Detect which cell encompasses the target text, then output its [X, Y] center coordinate. 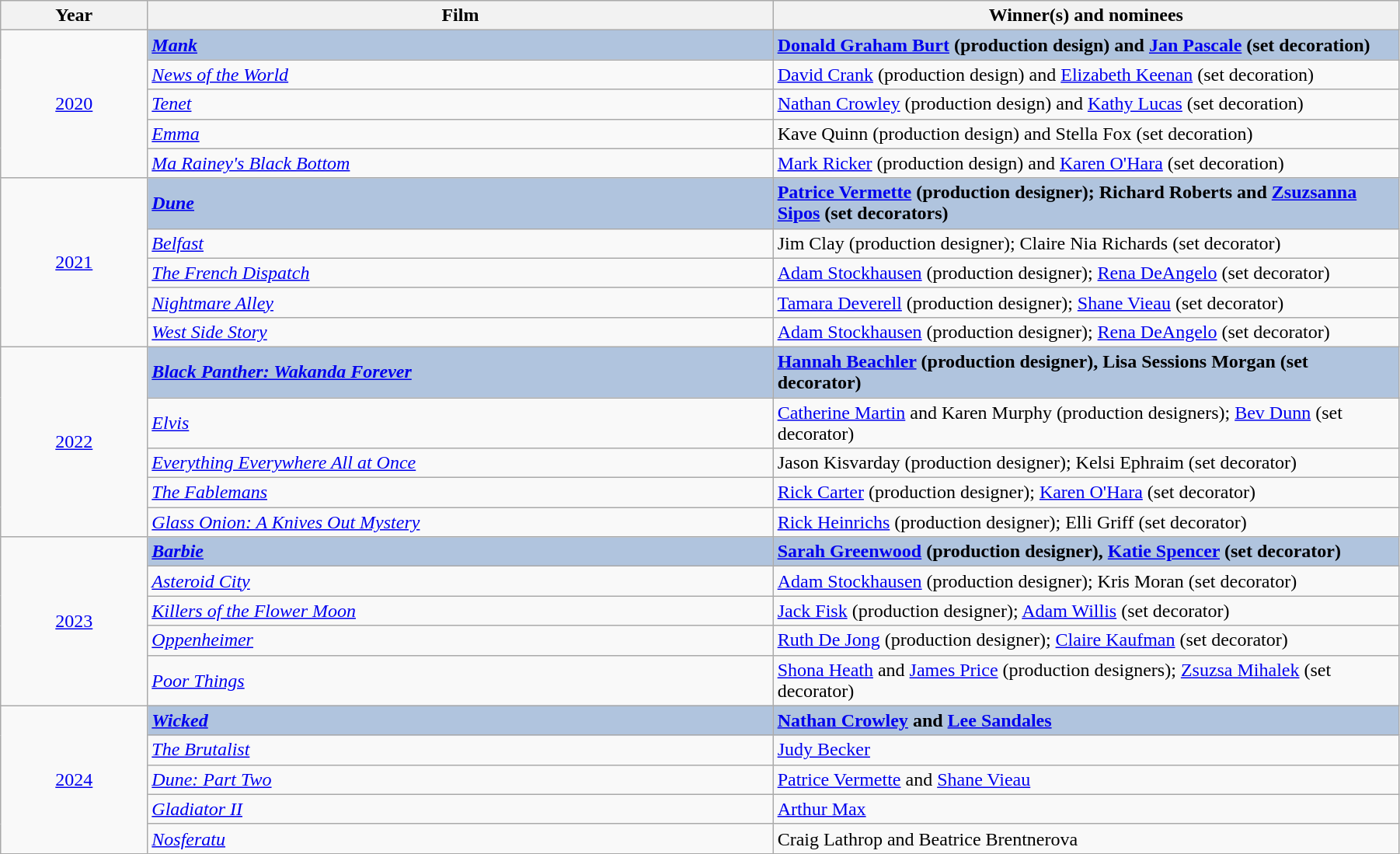
The Brutalist [460, 750]
Jason Kisvarday (production designer); Kelsi Ephraim (set decorator) [1086, 463]
Gladiator II [460, 809]
Belfast [460, 243]
Oppenheimer [460, 640]
Jim Clay (production designer); Claire Nia Richards (set decorator) [1086, 243]
Tenet [460, 104]
Killers of the Flower Moon [460, 611]
Arthur Max [1086, 809]
Winner(s) and nominees [1086, 16]
Tamara Deverell (production designer); Shane Vieau (set decorator) [1086, 302]
Jack Fisk (production designer); Adam Willis (set decorator) [1086, 611]
Catherine Martin and Karen Murphy (production designers); Bev Dunn (set decorator) [1086, 423]
Asteroid City [460, 581]
Ma Rainey's Black Bottom [460, 163]
Dune: Part Two [460, 779]
Poor Things [460, 681]
Patrice Vermette (production designer); Richard Roberts and Zsuzsanna Sipos (set decorators) [1086, 204]
Wicked [460, 720]
Black Panther: Wakanda Forever [460, 371]
2022 [75, 441]
Judy Becker [1086, 750]
Dune [460, 204]
Mark Ricker (production design) and Karen O'Hara (set decoration) [1086, 163]
Donald Graham Burt (production design) and Jan Pascale (set decoration) [1086, 45]
Elvis [460, 423]
Glass Onion: A Knives Out Mystery [460, 522]
Nathan Crowley (production design) and Kathy Lucas (set decoration) [1086, 104]
The French Dispatch [460, 273]
2023 [75, 622]
Ruth De Jong (production designer); Claire Kaufman (set decorator) [1086, 640]
News of the World [460, 75]
David Crank (production design) and Elizabeth Keenan (set decoration) [1086, 75]
Film [460, 16]
Mank [460, 45]
Kave Quinn (production design) and Stella Fox (set decoration) [1086, 134]
2021 [75, 263]
Craig Lathrop and Beatrice Brentnerova [1086, 838]
Shona Heath and James Price (production designers); Zsuzsa Mihalek (set decorator) [1086, 681]
West Side Story [460, 332]
Adam Stockhausen (production designer); Kris Moran (set decorator) [1086, 581]
Barbie [460, 552]
Nathan Crowley and Lee Sandales [1086, 720]
The Fablemans [460, 493]
Nightmare Alley [460, 302]
Patrice Vermette and Shane Vieau [1086, 779]
2020 [75, 104]
Rick Heinrichs (production designer); Elli Griff (set decorator) [1086, 522]
Everything Everywhere All at Once [460, 463]
Hannah Beachler (production designer), Lisa Sessions Morgan (set decorator) [1086, 371]
Emma [460, 134]
Nosferatu [460, 838]
Rick Carter (production designer); Karen O'Hara (set decorator) [1086, 493]
2024 [75, 779]
Sarah Greenwood (production designer), Katie Spencer (set decorator) [1086, 552]
Year [75, 16]
